Identify which cell holds the provided text, then report its (X, Y) central coordinate. 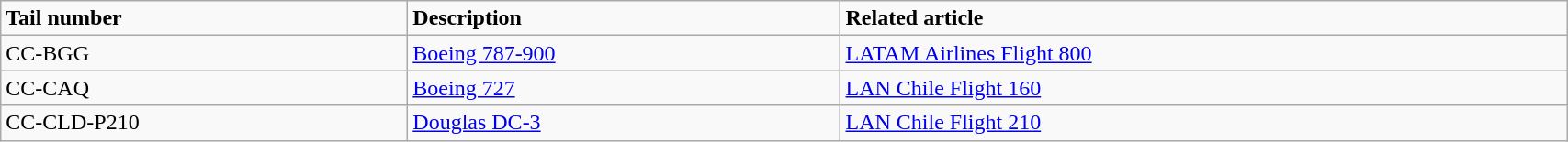
Boeing 787-900 (625, 53)
LAN Chile Flight 160 (1203, 88)
Description (625, 18)
Douglas DC-3 (625, 123)
CC-BGG (204, 53)
Tail number (204, 18)
Related article (1203, 18)
CC-CLD-P210 (204, 123)
LAN Chile Flight 210 (1203, 123)
LATAM Airlines Flight 800 (1203, 53)
CC-CAQ (204, 88)
Boeing 727 (625, 88)
